Search for the cell housing the specified text and yield its [X, Y] center coordinate. 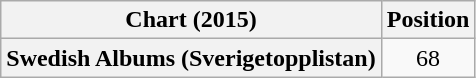
Position [428, 20]
68 [428, 58]
Chart (2015) [191, 20]
Swedish Albums (Sverigetopplistan) [191, 58]
